Output the (X, Y) coordinate of the center of the cell containing the given text.  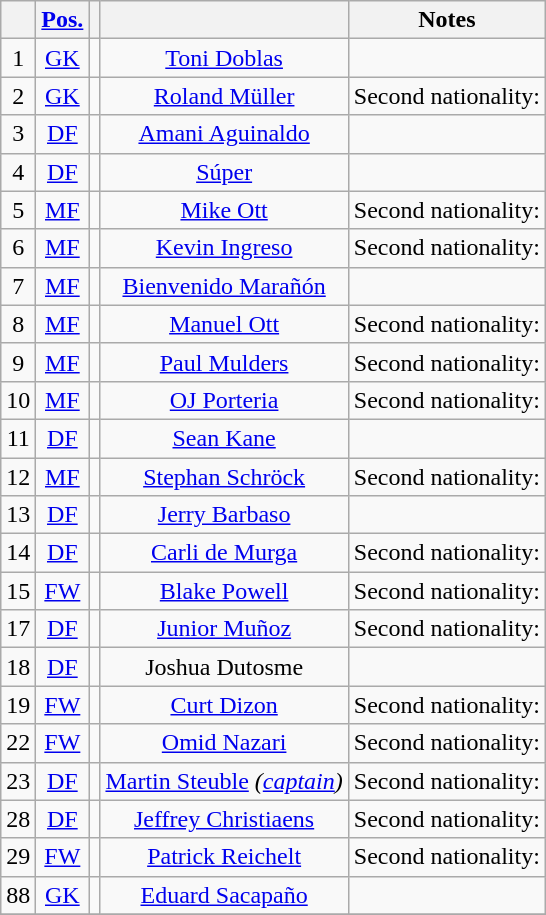
Mike Ott (224, 210)
7 (18, 286)
Stephan Schröck (224, 477)
88 (18, 895)
14 (18, 553)
12 (18, 477)
18 (18, 667)
Pos. (62, 20)
Bienvenido Marañón (224, 286)
2 (18, 96)
9 (18, 362)
Kevin Ingreso (224, 248)
Martin Steuble (captain) (224, 781)
Notes (446, 20)
Toni Doblas (224, 58)
Jeffrey Christiaens (224, 819)
Junior Muñoz (224, 629)
10 (18, 400)
Roland Müller (224, 96)
Súper (224, 172)
Amani Aguinaldo (224, 134)
15 (18, 591)
3 (18, 134)
22 (18, 743)
29 (18, 857)
Blake Powell (224, 591)
Patrick Reichelt (224, 857)
8 (18, 324)
23 (18, 781)
Omid Nazari (224, 743)
Jerry Barbaso (224, 515)
28 (18, 819)
Eduard Sacapaño (224, 895)
OJ Porteria (224, 400)
11 (18, 438)
Paul Mulders (224, 362)
13 (18, 515)
6 (18, 248)
Carli de Murga (224, 553)
Sean Kane (224, 438)
5 (18, 210)
Manuel Ott (224, 324)
17 (18, 629)
Joshua Dutosme (224, 667)
19 (18, 705)
Curt Dizon (224, 705)
4 (18, 172)
1 (18, 58)
